For the text-containing cell, return its midpoint in (x, y) coordinate format. 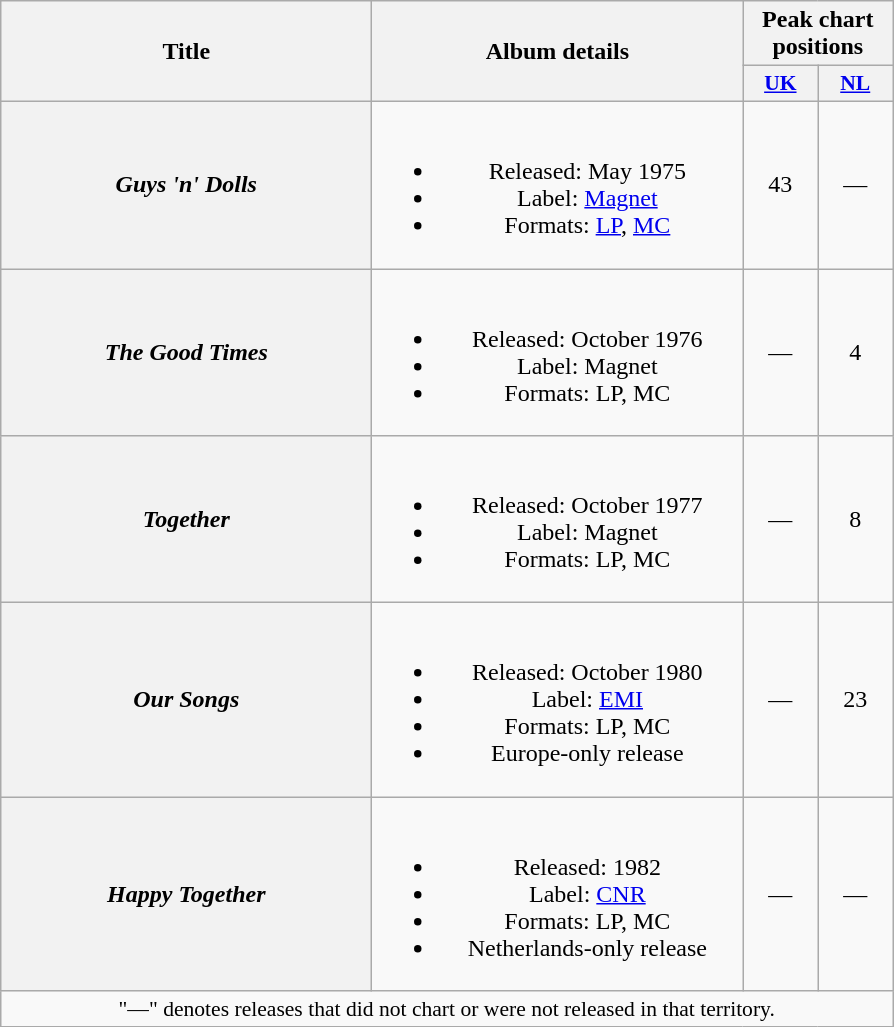
The Good Times (186, 352)
Released: May 1975Label: MagnetFormats: LP, MC (558, 184)
Together (186, 520)
Guys 'n' Dolls (186, 184)
Released: October 1977Label: MagnetFormats: LP, MC (558, 520)
UK (780, 84)
"—" denotes releases that did not chart or were not released in that territory. (447, 1009)
NL (856, 84)
Released: 1982Label: CNRFormats: LP, MCNetherlands-only release (558, 894)
43 (780, 184)
Happy Together (186, 894)
Album details (558, 52)
Released: October 1976Label: MagnetFormats: LP, MC (558, 352)
Our Songs (186, 700)
23 (856, 700)
4 (856, 352)
Peak chart positions (818, 34)
Released: October 1980Label: EMIFormats: LP, MCEurope-only release (558, 700)
Title (186, 52)
8 (856, 520)
